Output the [x, y] coordinate of the center of the cell containing the given text.  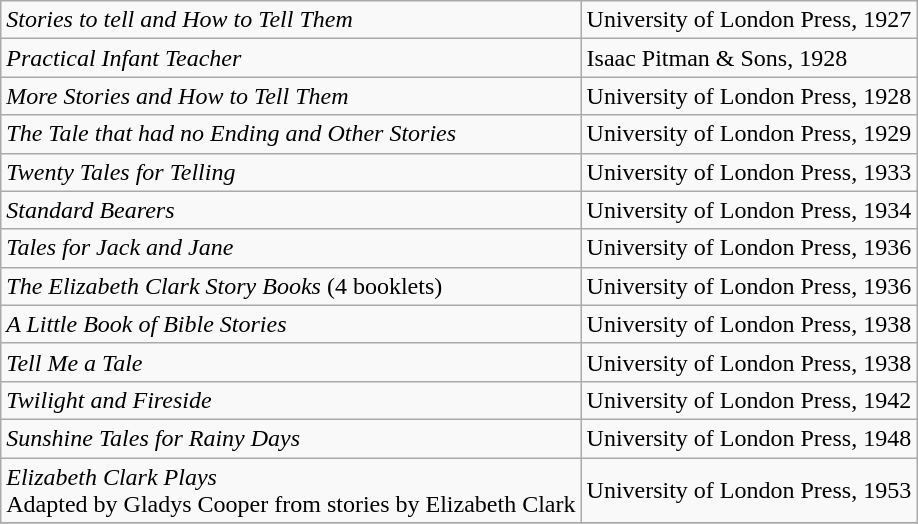
University of London Press, 1934 [749, 210]
University of London Press, 1942 [749, 400]
University of London Press, 1927 [749, 20]
Sunshine Tales for Rainy Days [291, 438]
University of London Press, 1929 [749, 134]
The Tale that had no Ending and Other Stories [291, 134]
Practical Infant Teacher [291, 58]
University of London Press, 1928 [749, 96]
More Stories and How to Tell Them [291, 96]
A Little Book of Bible Stories [291, 324]
Elizabeth Clark Plays Adapted by Gladys Cooper from stories by Elizabeth Clark [291, 490]
Twenty Tales for Telling [291, 172]
University of London Press, 1933 [749, 172]
Stories to tell and How to Tell Them [291, 20]
Twilight and Fireside [291, 400]
Isaac Pitman & Sons, 1928 [749, 58]
The Elizabeth Clark Story Books (4 booklets) [291, 286]
Tales for Jack and Jane [291, 248]
Tell Me a Tale [291, 362]
University of London Press, 1953 [749, 490]
University of London Press, 1948 [749, 438]
Standard Bearers [291, 210]
